Return [X, Y] of the center of cell containing provided text 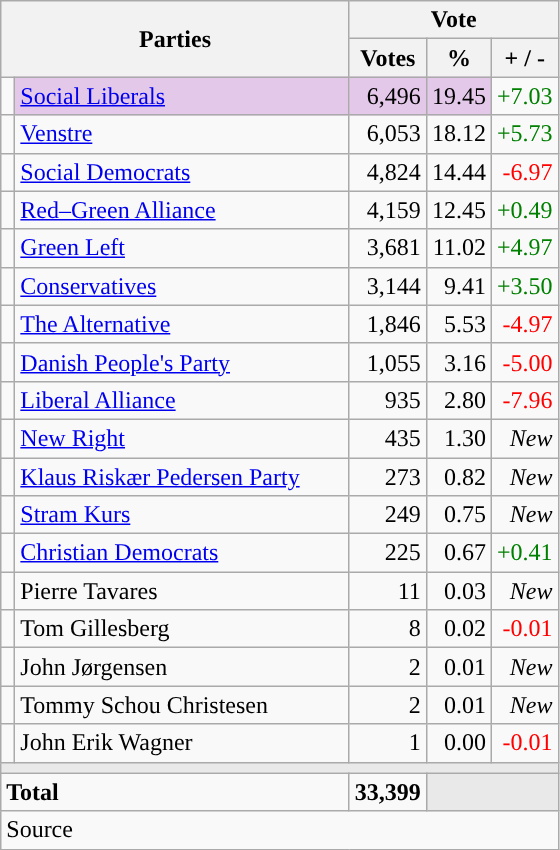
Tommy Schou Christesen [182, 705]
Klaus Riskær Pedersen Party [182, 477]
The Alternative [182, 324]
Danish People's Party [182, 362]
+ / - [524, 58]
935 [388, 400]
-7.96 [524, 400]
11.02 [458, 248]
6,053 [388, 134]
1.30 [458, 438]
14.44 [458, 172]
+4.97 [524, 248]
Conservatives [182, 286]
3.16 [458, 362]
1,846 [388, 324]
Green Left [182, 248]
% [458, 58]
Pierre Tavares [182, 591]
-6.97 [524, 172]
John Erik Wagner [182, 743]
Votes [388, 58]
4,824 [388, 172]
0.00 [458, 743]
+3.50 [524, 286]
12.45 [458, 210]
+5.73 [524, 134]
2.80 [458, 400]
Social Liberals [182, 96]
1 [388, 743]
0.75 [458, 515]
+7.03 [524, 96]
1,055 [388, 362]
Tom Gillesberg [182, 629]
Vote [454, 20]
3,144 [388, 286]
+0.41 [524, 553]
6,496 [388, 96]
-5.00 [524, 362]
4,159 [388, 210]
Stram Kurs [182, 515]
Total [176, 792]
Christian Democrats [182, 553]
11 [388, 591]
33,399 [388, 792]
0.02 [458, 629]
Source [280, 830]
-4.97 [524, 324]
Social Democrats [182, 172]
19.45 [458, 96]
0.03 [458, 591]
Liberal Alliance [182, 400]
3,681 [388, 248]
273 [388, 477]
5.53 [458, 324]
8 [388, 629]
435 [388, 438]
9.41 [458, 286]
0.67 [458, 553]
Red–Green Alliance [182, 210]
225 [388, 553]
249 [388, 515]
+0.49 [524, 210]
0.82 [458, 477]
New Right [182, 438]
18.12 [458, 134]
Venstre [182, 134]
John Jørgensen [182, 667]
Parties [176, 39]
